Detect which cell encompasses the target text, then output its [X, Y] center coordinate. 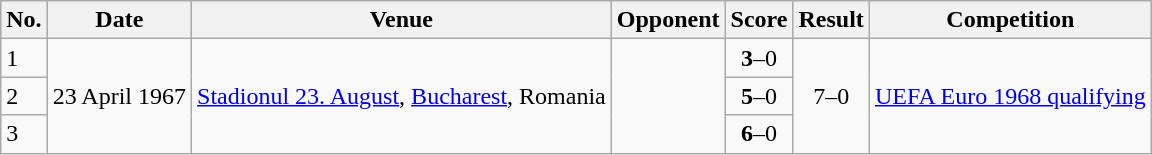
Stadionul 23. August, Bucharest, Romania [402, 96]
5–0 [759, 96]
7–0 [831, 96]
Score [759, 20]
Date [119, 20]
3 [24, 134]
UEFA Euro 1968 qualifying [1010, 96]
6–0 [759, 134]
Opponent [668, 20]
Competition [1010, 20]
1 [24, 58]
23 April 1967 [119, 96]
2 [24, 96]
No. [24, 20]
Venue [402, 20]
Result [831, 20]
3–0 [759, 58]
